Detect which cell encompasses the target text, then output its [x, y] center coordinate. 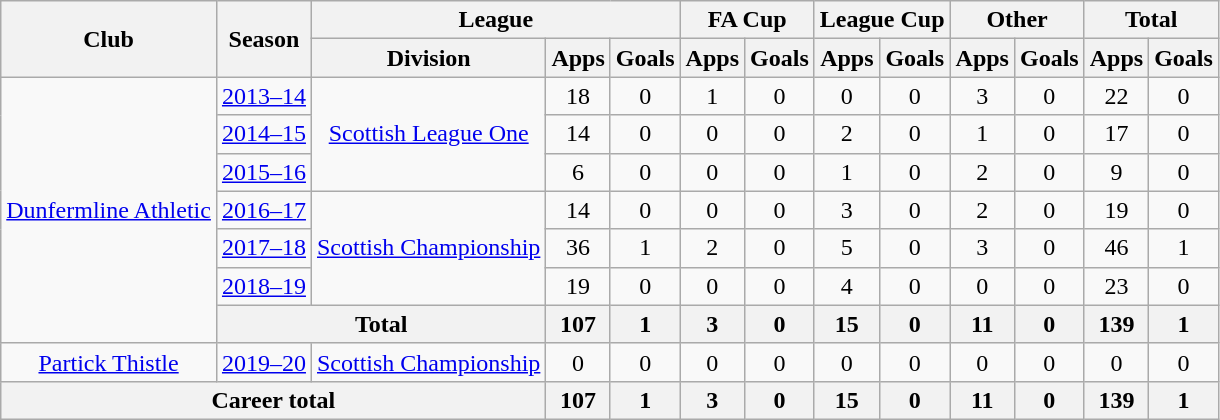
Dunfermline Athletic [109, 210]
FA Cup [747, 20]
2013–14 [264, 96]
46 [1116, 248]
18 [578, 96]
Career total [274, 400]
Season [264, 39]
9 [1116, 172]
2018–19 [264, 286]
2015–16 [264, 172]
2017–18 [264, 248]
17 [1116, 134]
Other [1017, 20]
League Cup [882, 20]
22 [1116, 96]
Partick Thistle [109, 362]
Club [109, 39]
5 [846, 248]
2019–20 [264, 362]
League [496, 20]
2014–15 [264, 134]
4 [846, 286]
23 [1116, 286]
6 [578, 172]
Division [428, 58]
Scottish League One [428, 134]
36 [578, 248]
2016–17 [264, 210]
